For the text-containing cell, return its midpoint in [x, y] coordinate format. 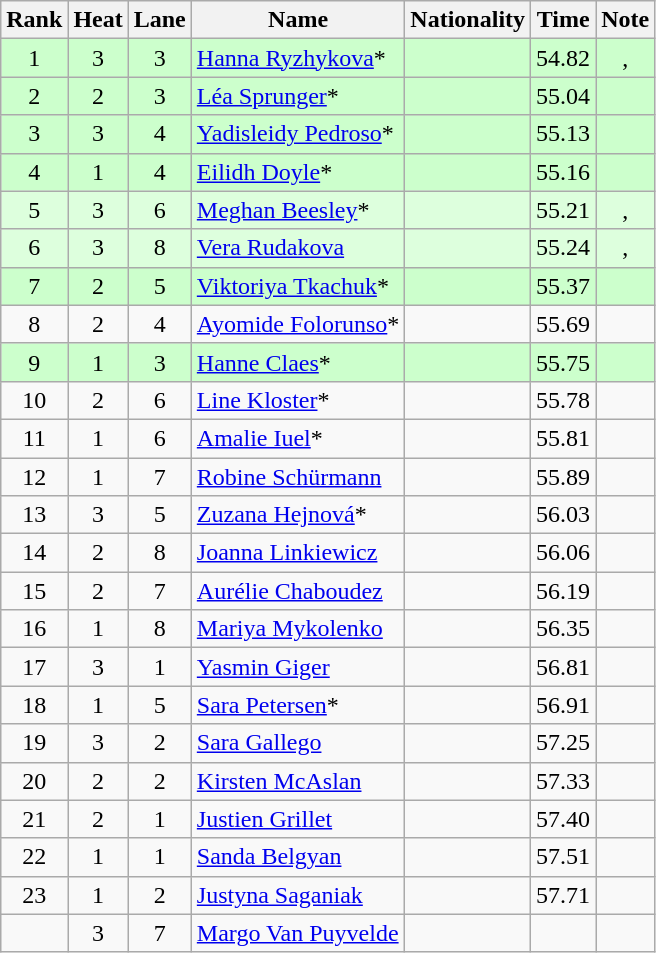
56.06 [564, 553]
14 [34, 553]
16 [34, 629]
55.75 [564, 362]
Time [564, 20]
Yasmin Giger [298, 667]
55.81 [564, 438]
Yadisleidy Pedroso* [298, 134]
Nationality [468, 20]
55.21 [564, 210]
55.37 [564, 286]
Viktoriya Tkachuk* [298, 286]
55.24 [564, 248]
22 [34, 857]
55.89 [564, 477]
57.51 [564, 857]
19 [34, 743]
56.35 [564, 629]
11 [34, 438]
20 [34, 781]
18 [34, 705]
Meghan Beesley* [298, 210]
55.04 [564, 96]
Vera Rudakova [298, 248]
15 [34, 591]
Mariya Mykolenko [298, 629]
56.91 [564, 705]
13 [34, 515]
9 [34, 362]
Justyna Saganiak [298, 895]
Ayomide Folorunso* [298, 324]
10 [34, 400]
Hanna Ryzhykova* [298, 58]
54.82 [564, 58]
56.81 [564, 667]
Joanna Linkiewicz [298, 553]
Amalie Iuel* [298, 438]
57.33 [564, 781]
Hanne Claes* [298, 362]
Rank [34, 20]
Name [298, 20]
12 [34, 477]
55.78 [564, 400]
56.19 [564, 591]
56.03 [564, 515]
Note [626, 20]
Justien Grillet [298, 819]
Kirsten McAslan [298, 781]
Sara Gallego [298, 743]
57.71 [564, 895]
55.16 [564, 172]
55.13 [564, 134]
Sara Petersen* [298, 705]
Margo Van Puyvelde [298, 933]
Zuzana Hejnová* [298, 515]
23 [34, 895]
17 [34, 667]
Robine Schürmann [298, 477]
57.25 [564, 743]
Lane [160, 20]
Eilidh Doyle* [298, 172]
Sanda Belgyan [298, 857]
21 [34, 819]
Line Kloster* [298, 400]
Heat [98, 20]
55.69 [564, 324]
Léa Sprunger* [298, 96]
57.40 [564, 819]
Aurélie Chaboudez [298, 591]
